Return [X, Y] of the center of cell containing provided text 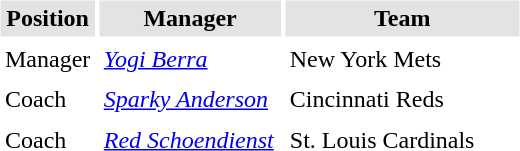
Yogi Berra [190, 59]
Position [47, 18]
New York Mets [402, 59]
Coach [47, 100]
Team [402, 18]
Cincinnati Reds [402, 100]
Sparky Anderson [190, 100]
